Pinpoint the cell where the given text exists, returning its [x, y] midpoint coordinate. 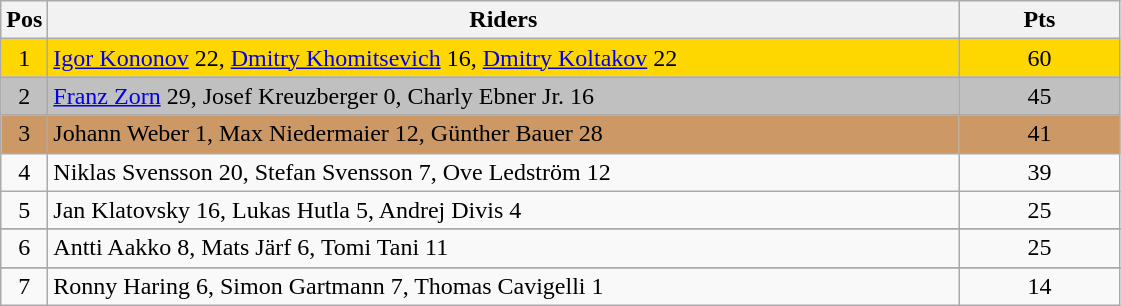
Franz Zorn 29, Josef Kreuzberger 0, Charly Ebner Jr. 16 [504, 96]
5 [24, 210]
1 [24, 58]
Pts [1040, 20]
2 [24, 96]
Jan Klatovsky 16, Lukas Hutla 5, Andrej Divis 4 [504, 210]
45 [1040, 96]
4 [24, 172]
6 [24, 248]
39 [1040, 172]
Antti Aakko 8, Mats Järf 6, Tomi Tani 11 [504, 248]
Pos [24, 20]
3 [24, 134]
Johann Weber 1, Max Niedermaier 12, Günther Bauer 28 [504, 134]
60 [1040, 58]
Riders [504, 20]
Igor Kononov 22, Dmitry Khomitsevich 16, Dmitry Koltakov 22 [504, 58]
41 [1040, 134]
7 [24, 286]
Niklas Svensson 20, Stefan Svensson 7, Ove Ledström 12 [504, 172]
14 [1040, 286]
Ronny Haring 6, Simon Gartmann 7, Thomas Cavigelli 1 [504, 286]
